Output the (X, Y) coordinate of the center of the cell containing the given text.  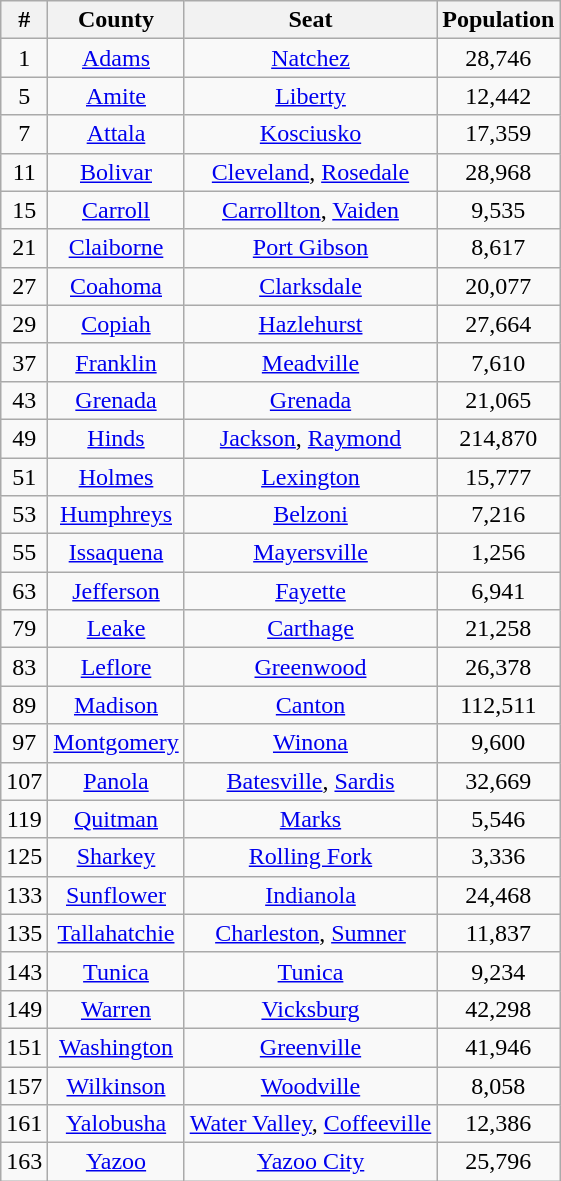
Cleveland, Rosedale (310, 172)
125 (24, 857)
28,968 (498, 172)
97 (24, 743)
9,234 (498, 971)
Copiah (116, 324)
21,258 (498, 629)
161 (24, 1124)
25,796 (498, 1162)
Jackson, Raymond (310, 438)
Vicksburg (310, 1009)
Canton (310, 705)
49 (24, 438)
Marks (310, 819)
43 (24, 400)
21,065 (498, 400)
26,378 (498, 667)
15,777 (498, 477)
27 (24, 286)
157 (24, 1085)
Sharkey (116, 857)
Batesville, Sardis (310, 781)
Sunflower (116, 895)
7,216 (498, 515)
Tallahatchie (116, 933)
37 (24, 362)
Carrollton, Vaiden (310, 210)
Yazoo City (310, 1162)
Quitman (116, 819)
Attala (116, 134)
Panola (116, 781)
20,077 (498, 286)
Montgomery (116, 743)
8,058 (498, 1085)
Carthage (310, 629)
Adams (116, 58)
Yalobusha (116, 1124)
Charleston, Sumner (310, 933)
12,442 (498, 96)
79 (24, 629)
Kosciusko (310, 134)
Mayersville (310, 553)
15 (24, 210)
7,610 (498, 362)
135 (24, 933)
24,468 (498, 895)
Woodville (310, 1085)
Madison (116, 705)
Washington (116, 1047)
21 (24, 248)
Fayette (310, 591)
Greenville (310, 1047)
Jefferson (116, 591)
163 (24, 1162)
Population (498, 20)
151 (24, 1047)
Holmes (116, 477)
9,535 (498, 210)
Belzoni (310, 515)
County (116, 20)
119 (24, 819)
143 (24, 971)
27,664 (498, 324)
8,617 (498, 248)
Franklin (116, 362)
Greenwood (310, 667)
41,946 (498, 1047)
Yazoo (116, 1162)
Coahoma (116, 286)
12,386 (498, 1124)
11 (24, 172)
107 (24, 781)
1 (24, 58)
Wilkinson (116, 1085)
Seat (310, 20)
29 (24, 324)
Claiborne (116, 248)
7 (24, 134)
149 (24, 1009)
Leake (116, 629)
89 (24, 705)
Rolling Fork (310, 857)
17,359 (498, 134)
42,298 (498, 1009)
Natchez (310, 58)
112,511 (498, 705)
9,600 (498, 743)
133 (24, 895)
Hazlehurst (310, 324)
32,669 (498, 781)
3,336 (498, 857)
Humphreys (116, 515)
Clarksdale (310, 286)
Leflore (116, 667)
1,256 (498, 553)
53 (24, 515)
Amite (116, 96)
Winona (310, 743)
51 (24, 477)
6,941 (498, 591)
63 (24, 591)
55 (24, 553)
28,746 (498, 58)
214,870 (498, 438)
Hinds (116, 438)
Lexington (310, 477)
83 (24, 667)
Issaquena (116, 553)
Warren (116, 1009)
Liberty (310, 96)
Water Valley, Coffeeville (310, 1124)
Carroll (116, 210)
5,546 (498, 819)
Meadville (310, 362)
5 (24, 96)
Indianola (310, 895)
11,837 (498, 933)
Port Gibson (310, 248)
# (24, 20)
Bolivar (116, 172)
